Pinpoint the cell where the given text exists, returning its [x, y] midpoint coordinate. 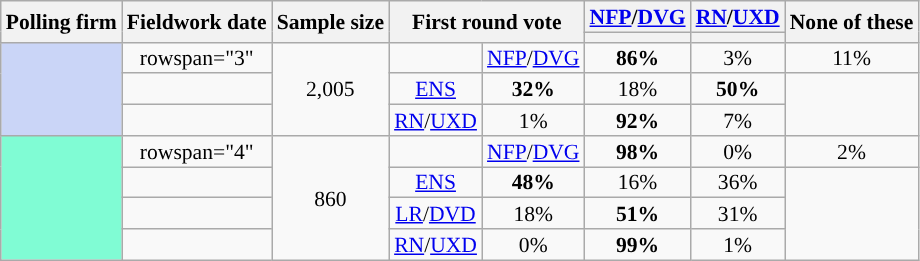
3% [738, 58]
7% [738, 120]
First round vote [486, 22]
36% [738, 182]
92% [638, 120]
Sample size [330, 22]
31% [738, 214]
32% [534, 90]
rowspan="3" [197, 58]
LR/DVD [436, 214]
11% [852, 58]
51% [638, 214]
None of these [852, 22]
rowspan="4" [197, 152]
48% [534, 182]
860 [330, 198]
2% [852, 152]
50% [738, 90]
16% [638, 182]
99% [638, 244]
98% [638, 152]
Polling firm [62, 22]
2,005 [330, 88]
Fieldwork date [197, 22]
86% [638, 58]
